From the cell containing the given text, extract its center point as [X, Y] coordinate. 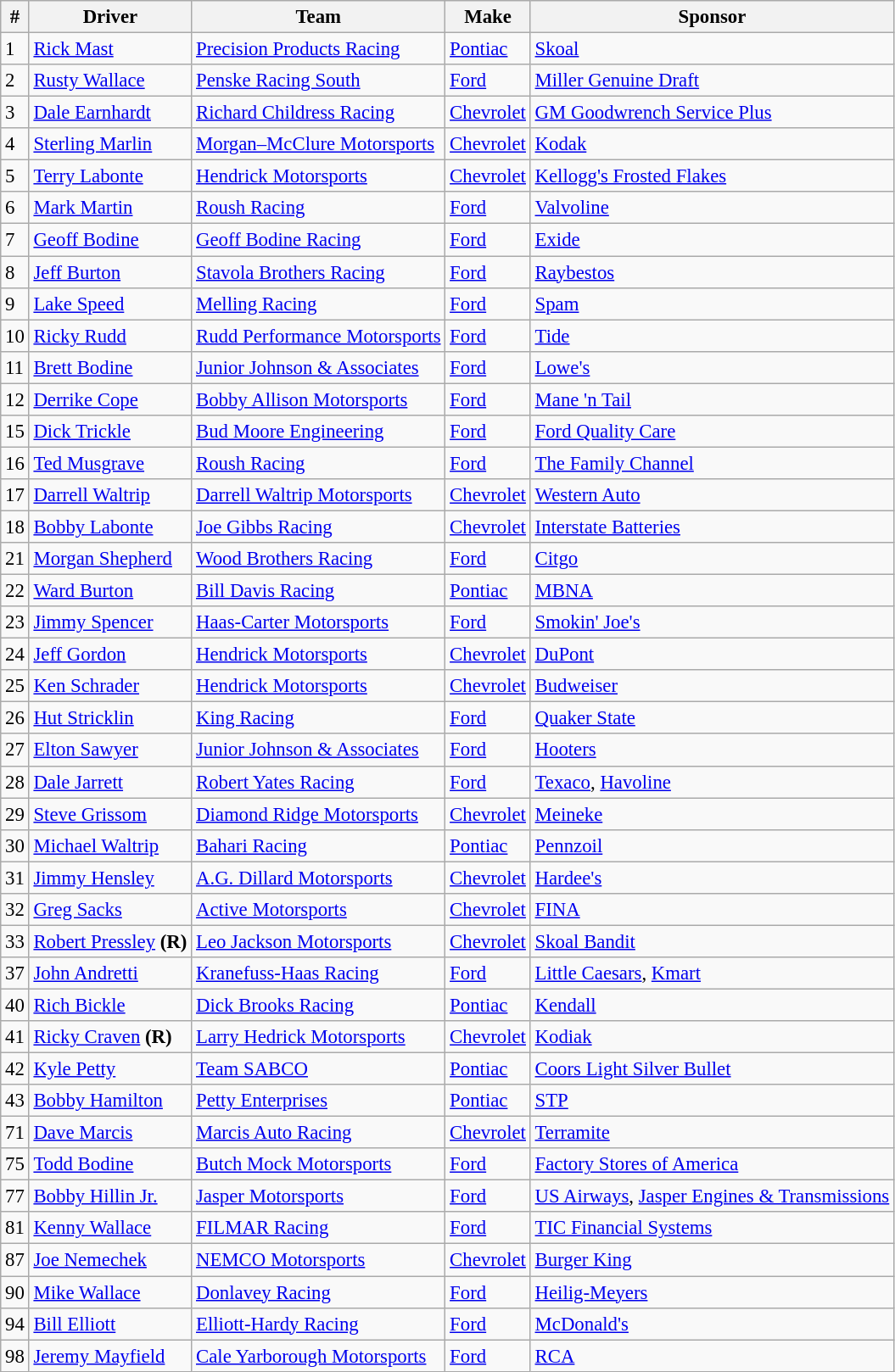
Dick Brooks Racing [319, 1005]
Hardee's [712, 878]
Geoff Bodine [110, 240]
Coors Light Silver Bullet [712, 1069]
Haas-Carter Motorsports [319, 622]
Jimmy Spencer [110, 622]
6 [15, 208]
STP [712, 1101]
Jeremy Mayfield [110, 1356]
Leo Jackson Motorsports [319, 941]
12 [15, 399]
NEMCO Motorsports [319, 1260]
Rusty Wallace [110, 81]
Bobby Labonte [110, 527]
23 [15, 622]
Kodak [712, 144]
Darrell Waltrip Motorsports [319, 495]
Bobby Hamilton [110, 1101]
Bill Davis Racing [319, 591]
15 [15, 432]
Hooters [712, 750]
Elliott-Hardy Racing [319, 1324]
Pennzoil [712, 845]
Todd Bodine [110, 1164]
Dale Jarrett [110, 782]
Bud Moore Engineering [319, 432]
Valvoline [712, 208]
Spam [712, 304]
Lowe's [712, 367]
Meineke [712, 814]
# [15, 17]
Elton Sawyer [110, 750]
Smokin' Joe's [712, 622]
17 [15, 495]
Joe Gibbs Racing [319, 527]
11 [15, 367]
McDonald's [712, 1324]
US Airways, Jasper Engines & Transmissions [712, 1196]
42 [15, 1069]
Factory Stores of America [712, 1164]
Donlavey Racing [319, 1292]
Butch Mock Motorsports [319, 1164]
94 [15, 1324]
10 [15, 336]
Heilig-Meyers [712, 1292]
40 [15, 1005]
Joe Nemechek [110, 1260]
FILMAR Racing [319, 1229]
Miller Genuine Draft [712, 81]
33 [15, 941]
MBNA [712, 591]
3 [15, 113]
Richard Childress Racing [319, 113]
TIC Financial Systems [712, 1229]
Ford Quality Care [712, 432]
Active Motorsports [319, 910]
Steve Grissom [110, 814]
Terramite [712, 1133]
Hut Stricklin [110, 718]
Penske Racing South [319, 81]
Sponsor [712, 17]
Skoal Bandit [712, 941]
Dale Earnhardt [110, 113]
75 [15, 1164]
Precision Products Racing [319, 49]
Lake Speed [110, 304]
41 [15, 1037]
Interstate Batteries [712, 527]
DuPont [712, 655]
Bobby Hillin Jr. [110, 1196]
Michael Waltrip [110, 845]
Jeff Burton [110, 272]
16 [15, 463]
Team [319, 17]
22 [15, 591]
31 [15, 878]
Bahari Racing [319, 845]
71 [15, 1133]
Burger King [712, 1260]
Dave Marcis [110, 1133]
25 [15, 686]
Make [488, 17]
21 [15, 559]
4 [15, 144]
Stavola Brothers Racing [319, 272]
Little Caesars, Kmart [712, 973]
Kranefuss-Haas Racing [319, 973]
Skoal [712, 49]
Morgan Shepherd [110, 559]
Wood Brothers Racing [319, 559]
King Racing [319, 718]
Morgan–McClure Motorsports [319, 144]
A.G. Dillard Motorsports [319, 878]
Citgo [712, 559]
Bill Elliott [110, 1324]
RCA [712, 1356]
87 [15, 1260]
26 [15, 718]
Geoff Bodine Racing [319, 240]
Jasper Motorsports [319, 1196]
29 [15, 814]
GM Goodwrench Service Plus [712, 113]
27 [15, 750]
Brett Bodine [110, 367]
John Andretti [110, 973]
Kenny Wallace [110, 1229]
37 [15, 973]
Exide [712, 240]
FINA [712, 910]
30 [15, 845]
Diamond Ridge Motorsports [319, 814]
1 [15, 49]
Budweiser [712, 686]
Rick Mast [110, 49]
Derrike Cope [110, 399]
7 [15, 240]
Kyle Petty [110, 1069]
Terry Labonte [110, 176]
24 [15, 655]
Cale Yarborough Motorsports [319, 1356]
Darrell Waltrip [110, 495]
The Family Channel [712, 463]
Ricky Rudd [110, 336]
9 [15, 304]
Rich Bickle [110, 1005]
Ted Musgrave [110, 463]
Team SABCO [319, 1069]
Texaco, Havoline [712, 782]
28 [15, 782]
Tide [712, 336]
8 [15, 272]
77 [15, 1196]
43 [15, 1101]
Jeff Gordon [110, 655]
Ricky Craven (R) [110, 1037]
Raybestos [712, 272]
2 [15, 81]
18 [15, 527]
Mane 'n Tail [712, 399]
Driver [110, 17]
Kellogg's Frosted Flakes [712, 176]
5 [15, 176]
Mark Martin [110, 208]
Jimmy Hensley [110, 878]
Petty Enterprises [319, 1101]
98 [15, 1356]
Dick Trickle [110, 432]
Bobby Allison Motorsports [319, 399]
Marcis Auto Racing [319, 1133]
81 [15, 1229]
32 [15, 910]
Western Auto [712, 495]
Ken Schrader [110, 686]
Ward Burton [110, 591]
Melling Racing [319, 304]
Kendall [712, 1005]
Kodiak [712, 1037]
Robert Pressley (R) [110, 941]
Robert Yates Racing [319, 782]
Rudd Performance Motorsports [319, 336]
Greg Sacks [110, 910]
90 [15, 1292]
Sterling Marlin [110, 144]
Quaker State [712, 718]
Mike Wallace [110, 1292]
Larry Hedrick Motorsports [319, 1037]
